Scan for the cell matching the given text and deliver its [X, Y] coordinate at center. 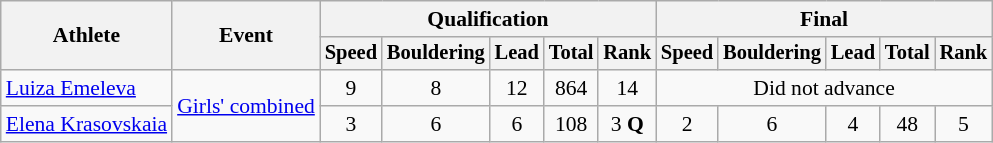
12 [517, 88]
14 [627, 88]
Luiza Emeleva [86, 88]
Girls' combined [246, 106]
9 [351, 88]
3 [351, 124]
Final [824, 19]
3 Q [627, 124]
8 [436, 88]
Did not advance [824, 88]
2 [687, 124]
108 [572, 124]
Qualification [488, 19]
864 [572, 88]
Athlete [86, 36]
Event [246, 36]
5 [964, 124]
48 [908, 124]
Elena Krasovskaia [86, 124]
4 [853, 124]
